Detect which cell encompasses the target text, then output its [X, Y] center coordinate. 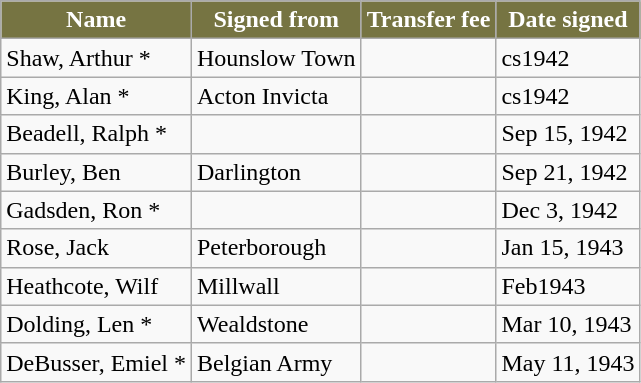
Gadsden, Ron * [96, 210]
Transfer fee [428, 20]
Peterborough [276, 248]
Wealdstone [276, 324]
Feb1943 [568, 286]
Darlington [276, 172]
Sep 21, 1942 [568, 172]
Mar 10, 1943 [568, 324]
Millwall [276, 286]
Acton Invicta [276, 96]
Sep 15, 1942 [568, 134]
Jan 15, 1943 [568, 248]
King, Alan * [96, 96]
Date signed [568, 20]
Shaw, Arthur * [96, 58]
Rose, Jack [96, 248]
Beadell, Ralph * [96, 134]
Name [96, 20]
Dec 3, 1942 [568, 210]
Signed from [276, 20]
Hounslow Town [276, 58]
Burley, Ben [96, 172]
DeBusser, Emiel * [96, 362]
Heathcote, Wilf [96, 286]
May 11, 1943 [568, 362]
Dolding, Len * [96, 324]
Belgian Army [276, 362]
